Detect which cell encompasses the target text, then output its [X, Y] center coordinate. 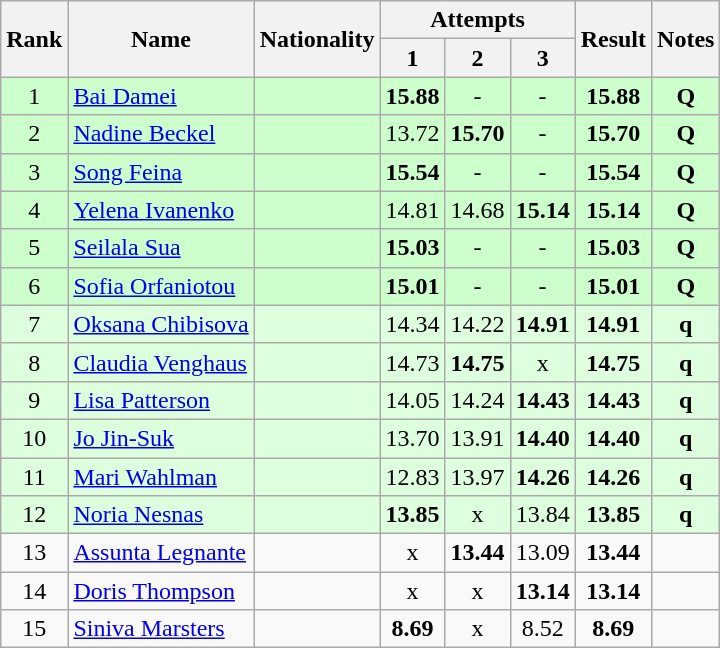
6 [34, 286]
11 [34, 477]
Doris Thompson [161, 591]
14 [34, 591]
8 [34, 362]
Yelena Ivanenko [161, 210]
Sofia Orfaniotou [161, 286]
Bai Damei [161, 96]
Jo Jin-Suk [161, 438]
7 [34, 324]
Nadine Beckel [161, 134]
Attempts [478, 20]
9 [34, 400]
14.68 [478, 210]
Lisa Patterson [161, 400]
14.22 [478, 324]
Notes [686, 39]
5 [34, 248]
13.09 [542, 553]
13.91 [478, 438]
8.52 [542, 629]
14.34 [412, 324]
15 [34, 629]
14.24 [478, 400]
13 [34, 553]
14.81 [412, 210]
Siniva Marsters [161, 629]
14.73 [412, 362]
Song Feina [161, 172]
14.05 [412, 400]
Nationality [317, 39]
Assunta Legnante [161, 553]
13.97 [478, 477]
Rank [34, 39]
10 [34, 438]
Mari Wahlman [161, 477]
Claudia Venghaus [161, 362]
4 [34, 210]
Seilala Sua [161, 248]
Result [613, 39]
13.84 [542, 515]
12 [34, 515]
Oksana Chibisova [161, 324]
13.70 [412, 438]
Noria Nesnas [161, 515]
13.72 [412, 134]
12.83 [412, 477]
Name [161, 39]
